For the text-containing cell, return its midpoint in [x, y] coordinate format. 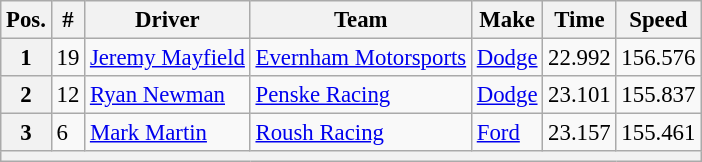
155.461 [658, 133]
Speed [658, 20]
Driver [168, 20]
Team [360, 20]
Ford [506, 133]
Mark Martin [168, 133]
Penske Racing [360, 95]
3 [26, 133]
Roush Racing [360, 133]
23.157 [580, 133]
Jeremy Mayfield [168, 58]
# [68, 20]
19 [68, 58]
156.576 [658, 58]
Ryan Newman [168, 95]
12 [68, 95]
Time [580, 20]
155.837 [658, 95]
Pos. [26, 20]
1 [26, 58]
Evernham Motorsports [360, 58]
22.992 [580, 58]
2 [26, 95]
Make [506, 20]
6 [68, 133]
23.101 [580, 95]
